Find where the given text appears and provide that cell's center as [x, y] coordinate. 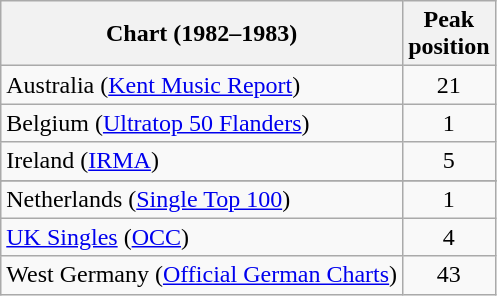
Belgium (Ultratop 50 Flanders) [202, 123]
Chart (1982–1983) [202, 34]
Australia (Kent Music Report) [202, 85]
UK Singles (OCC) [202, 237]
43 [449, 275]
5 [449, 161]
Ireland (IRMA) [202, 161]
Netherlands (Single Top 100) [202, 199]
21 [449, 85]
Peakposition [449, 34]
West Germany (Official German Charts) [202, 275]
4 [449, 237]
